Return [X, Y] of the center of cell containing provided text 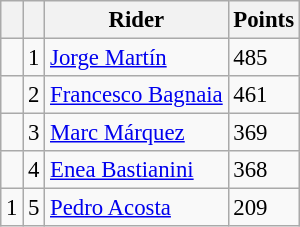
461 [264, 95]
369 [264, 133]
Points [264, 20]
Pedro Acosta [136, 208]
209 [264, 208]
2 [34, 95]
Rider [136, 20]
485 [264, 58]
Jorge Martín [136, 58]
3 [34, 133]
Enea Bastianini [136, 170]
Marc Márquez [136, 133]
Francesco Bagnaia [136, 95]
368 [264, 170]
5 [34, 208]
4 [34, 170]
